Search for the cell housing the specified text and yield its [x, y] center coordinate. 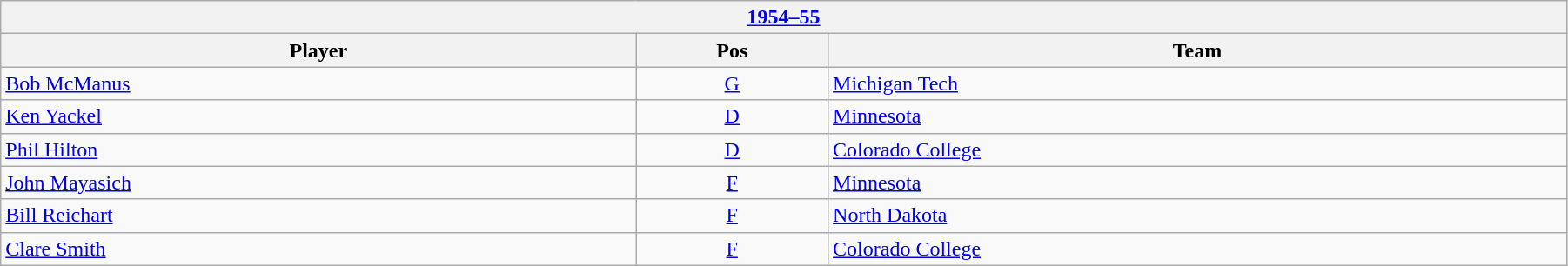
Bill Reichart [318, 216]
Pos [733, 50]
G [733, 83]
John Mayasich [318, 183]
Michigan Tech [1197, 83]
Ken Yackel [318, 116]
North Dakota [1197, 216]
Team [1197, 50]
Bob McManus [318, 83]
1954–55 [784, 17]
Phil Hilton [318, 150]
Player [318, 50]
Clare Smith [318, 249]
